Capture the cell that displays the provided text and extract its [X, Y] central coordinate. 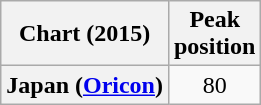
Japan (Oricon) [85, 85]
80 [214, 85]
Peakposition [214, 34]
Chart (2015) [85, 34]
